Provide the (X, Y) coordinate of the cell's center where the given text is located.  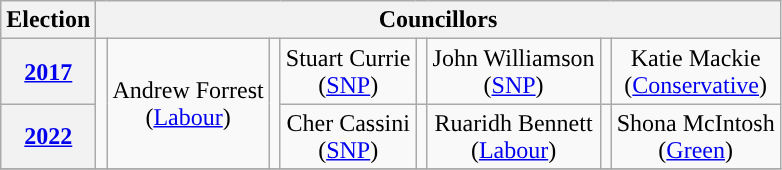
John Williamson(SNP) (514, 72)
Ruaridh Bennett(Labour) (514, 136)
2017 (48, 72)
Councillors (438, 20)
Andrew Forrest (Labour) (188, 104)
Stuart Currie(SNP) (348, 72)
Katie Mackie(Conservative) (696, 72)
2022 (48, 136)
Election (48, 20)
Shona McIntosh(Green) (696, 136)
Cher Cassini(SNP) (348, 136)
